Pinpoint the cell where the given text exists, returning its [X, Y] midpoint coordinate. 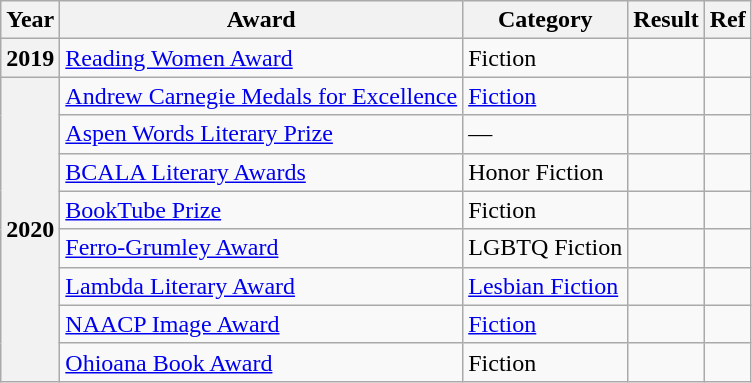
NAACP Image Award [262, 324]
Andrew Carnegie Medals for Excellence [262, 96]
2019 [30, 58]
Ref [728, 20]
— [546, 134]
Year [30, 20]
Reading Women Award [262, 58]
BCALA Literary Awards [262, 172]
Lambda Literary Award [262, 286]
Lesbian Fiction [546, 286]
Result [666, 20]
2020 [30, 229]
BookTube Prize [262, 210]
Ferro-Grumley Award [262, 248]
Honor Fiction [546, 172]
Ohioana Book Award [262, 362]
Award [262, 20]
Aspen Words Literary Prize [262, 134]
Category [546, 20]
LGBTQ Fiction [546, 248]
